For the text-containing cell, return its midpoint in [X, Y] coordinate format. 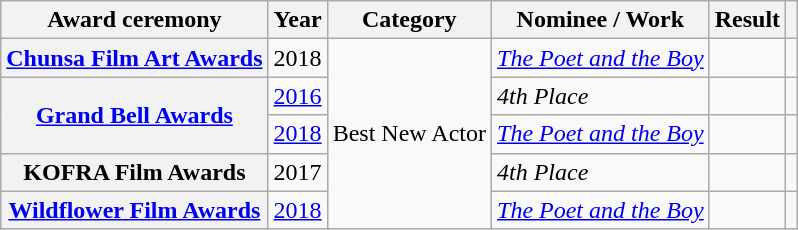
Wildflower Film Awards [134, 210]
Category [409, 20]
2016 [298, 96]
Nominee / Work [601, 20]
Grand Bell Awards [134, 115]
Year [298, 20]
Chunsa Film Art Awards [134, 58]
KOFRA Film Awards [134, 172]
Best New Actor [409, 134]
Award ceremony [134, 20]
Result [747, 20]
2017 [298, 172]
